Provide the [x, y] coordinate of the cell's center where the given text is located.  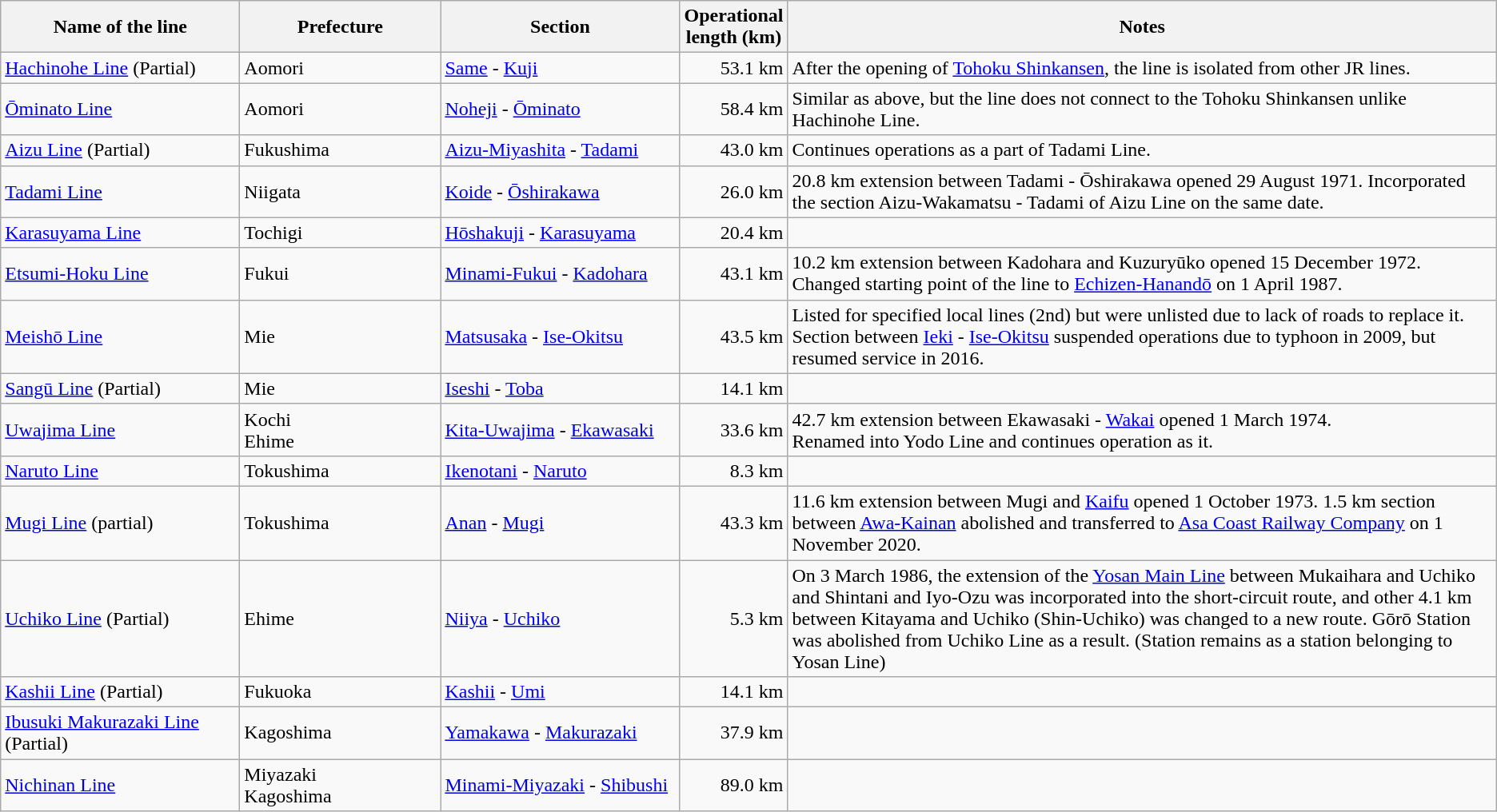
42.7 km extension between Ekawasaki - Wakai opened 1 March 1974.Renamed into Yodo Line and continues operation as it. [1142, 430]
Fukuoka [341, 692]
Tochigi [341, 233]
Nichinan Line [120, 785]
8.3 km [734, 471]
Mugi Line (partial) [120, 523]
Hōshakuji - Karasuyama [560, 233]
10.2 km extension between Kadohara and Kuzuryūko opened 15 December 1972.Changed starting point of the line to Echizen-Hanandō on 1 April 1987. [1142, 273]
MiyazakiKagoshima [341, 785]
Prefecture [341, 27]
Ikenotani - Naruto [560, 471]
After the opening of Tohoku Shinkansen, the line is isolated from other JR lines. [1142, 68]
Fukushima [341, 150]
Kashii - Umi [560, 692]
Notes [1142, 27]
Minami-Fukui - Kadohara [560, 273]
Niigata [341, 192]
Iseshi - Toba [560, 388]
Koide - Ōshirakawa [560, 192]
Meishō Line [120, 336]
Karasuyama Line [120, 233]
89.0 km [734, 785]
26.0 km [734, 192]
53.1 km [734, 68]
43.3 km [734, 523]
Minami-Miyazaki - Shibushi [560, 785]
Section [560, 27]
Etsumi-Hoku Line [120, 273]
43.0 km [734, 150]
20.4 km [734, 233]
Ōminato Line [120, 109]
Uchiko Line (Partial) [120, 618]
Ibusuki Makurazaki Line (Partial) [120, 734]
Naruto Line [120, 471]
Kagoshima [341, 734]
37.9 km [734, 734]
Aizu Line (Partial) [120, 150]
Tadami Line [120, 192]
Fukui [341, 273]
Kashii Line (Partial) [120, 692]
5.3 km [734, 618]
43.5 km [734, 336]
Sangū Line (Partial) [120, 388]
Niiya - Uchiko [560, 618]
Matsusaka - Ise-Okitsu [560, 336]
KochiEhime [341, 430]
Yamakawa - Makurazaki [560, 734]
33.6 km [734, 430]
Aizu-Miyashita - Tadami [560, 150]
Same - Kuji [560, 68]
20.8 km extension between Tadami - Ōshirakawa opened 29 August 1971. Incorporated the section Aizu-Wakamatsu - Tadami of Aizu Line on the same date. [1142, 192]
Similar as above, but the line does not connect to the Tohoku Shinkansen unlike Hachinohe Line. [1142, 109]
Anan - Mugi [560, 523]
Kita-Uwajima - Ekawasaki [560, 430]
Operational length (km) [734, 27]
Hachinohe Line (Partial) [120, 68]
Ehime [341, 618]
Noheji - Ōminato [560, 109]
43.1 km [734, 273]
58.4 km [734, 109]
Uwajima Line [120, 430]
Continues operations as a part of Tadami Line. [1142, 150]
Name of the line [120, 27]
